Find where the given text appears and provide that cell's center as [X, Y] coordinate. 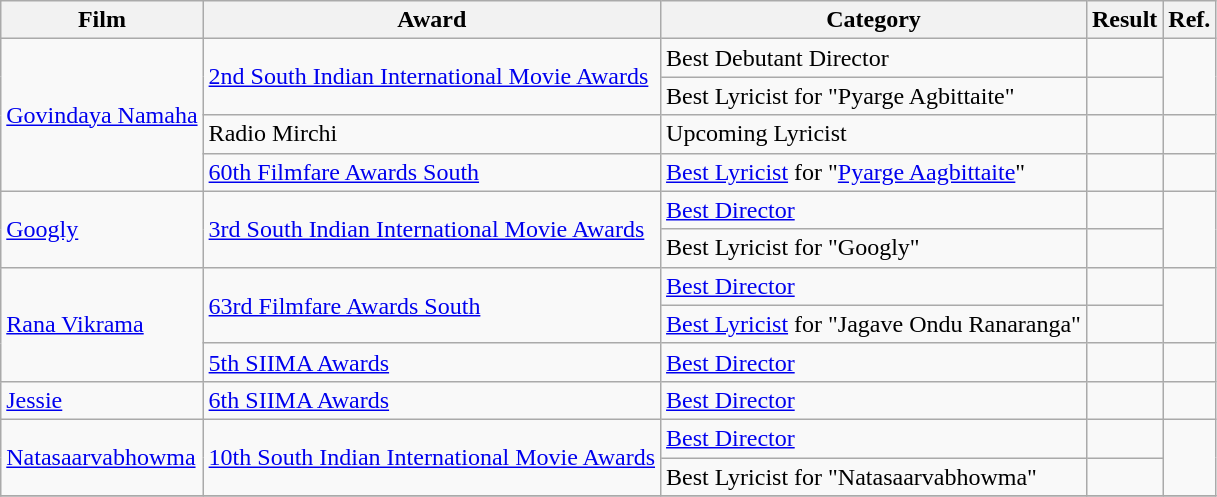
Best Lyricist for "Pyarge Agbittaite" [874, 96]
Award [432, 20]
5th SIIMA Awards [432, 362]
2nd South Indian International Movie Awards [432, 77]
3rd South Indian International Movie Awards [432, 229]
Upcoming Lyricist [874, 134]
Best Lyricist for "Googly" [874, 248]
Natasaarvabhowma [102, 457]
Ref. [1190, 20]
6th SIIMA Awards [432, 400]
60th Filmfare Awards South [432, 172]
Govindaya Namaha [102, 115]
Radio Mirchi [432, 134]
Googly [102, 229]
63rd Filmfare Awards South [432, 305]
Category [874, 20]
Best Lyricist for "Jagave Ondu Ranaranga" [874, 324]
Rana Vikrama [102, 324]
Result [1124, 20]
10th South Indian International Movie Awards [432, 457]
Best Lyricist for "Natasaarvabhowma" [874, 477]
Best Lyricist for "Pyarge Aagbittaite" [874, 172]
Film [102, 20]
Jessie [102, 400]
Best Debutant Director [874, 58]
